Determine the (x, y) coordinate at the center of the cell enclosing the given text.  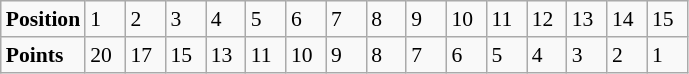
20 (105, 55)
14 (627, 19)
Position (43, 19)
Points (43, 55)
12 (547, 19)
17 (145, 55)
